Detect which cell encompasses the target text, then output its [x, y] center coordinate. 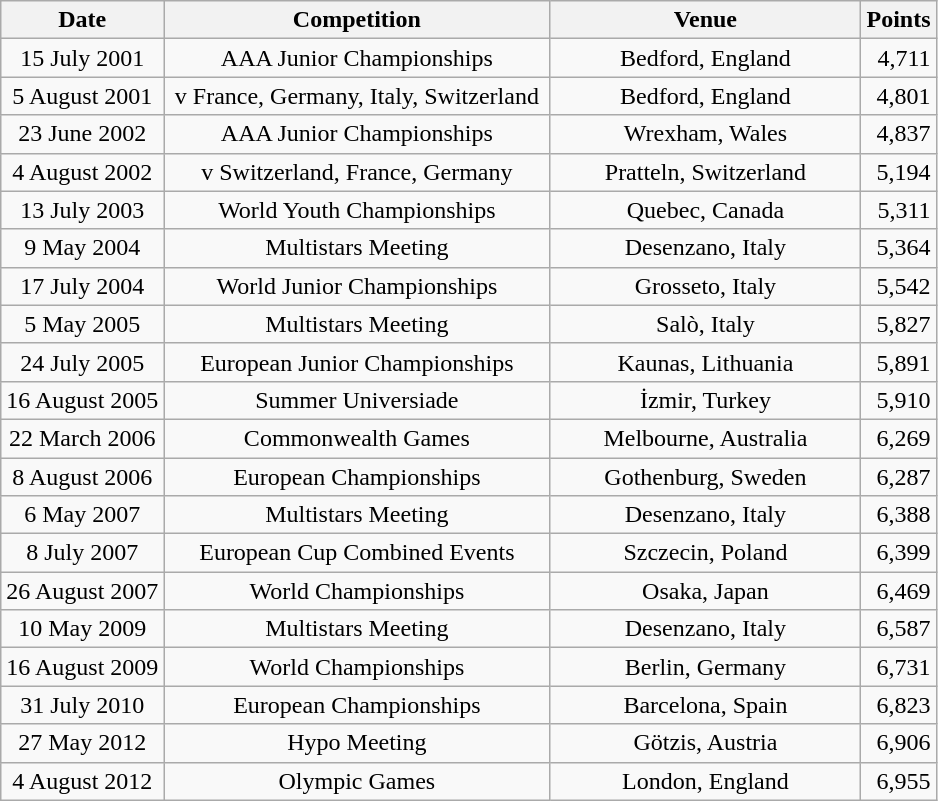
Points [898, 20]
22 March 2006 [82, 438]
6,469 [898, 591]
World Junior Championships [357, 286]
v Switzerland, France, Germany [357, 172]
6 May 2007 [82, 515]
5,542 [898, 286]
Salò, Italy [706, 324]
World Youth Championships [357, 210]
Berlin, Germany [706, 667]
London, England [706, 781]
4,711 [898, 58]
8 July 2007 [82, 553]
Kaunas, Lithuania [706, 362]
8 August 2006 [82, 477]
İzmir, Turkey [706, 400]
6,587 [898, 629]
26 August 2007 [82, 591]
4,837 [898, 134]
Barcelona, Spain [706, 705]
6,823 [898, 705]
17 July 2004 [82, 286]
27 May 2012 [82, 743]
13 July 2003 [82, 210]
24 July 2005 [82, 362]
European Junior Championships [357, 362]
5,364 [898, 248]
6,731 [898, 667]
5 August 2001 [82, 96]
9 May 2004 [82, 248]
Olympic Games [357, 781]
Competition [357, 20]
16 August 2009 [82, 667]
6,955 [898, 781]
31 July 2010 [82, 705]
Melbourne, Australia [706, 438]
6,269 [898, 438]
4 August 2012 [82, 781]
4,801 [898, 96]
6,287 [898, 477]
Commonwealth Games [357, 438]
Szczecin, Poland [706, 553]
23 June 2002 [82, 134]
5,194 [898, 172]
v France, Germany, Italy, Switzerland [357, 96]
4 August 2002 [82, 172]
5,827 [898, 324]
Grosseto, Italy [706, 286]
6,399 [898, 553]
Summer Universiade [357, 400]
Quebec, Canada [706, 210]
15 July 2001 [82, 58]
6,906 [898, 743]
Götzis, Austria [706, 743]
Pratteln, Switzerland [706, 172]
10 May 2009 [82, 629]
6,388 [898, 515]
Wrexham, Wales [706, 134]
5,891 [898, 362]
5 May 2005 [82, 324]
Date [82, 20]
16 August 2005 [82, 400]
Gothenburg, Sweden [706, 477]
5,910 [898, 400]
Osaka, Japan [706, 591]
European Cup Combined Events [357, 553]
Hypo Meeting [357, 743]
5,311 [898, 210]
Venue [706, 20]
